Extract the [X, Y] coordinate from the center of the cell holding the provided text.  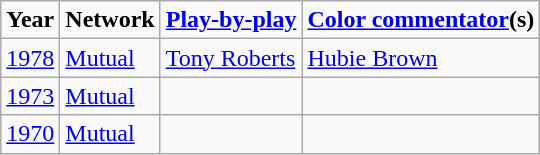
Tony Roberts [231, 58]
Hubie Brown [421, 58]
Color commentator(s) [421, 20]
Network [110, 20]
1978 [30, 58]
Year [30, 20]
Play-by-play [231, 20]
1973 [30, 96]
1970 [30, 134]
